Search for the cell housing the specified text and yield its (X, Y) center coordinate. 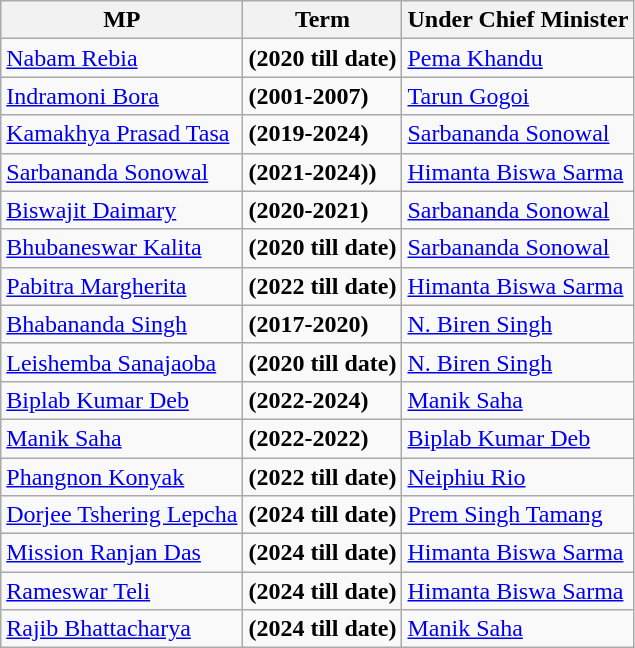
(2022-2022) (322, 438)
Prem Singh Tamang (518, 515)
Rajib Bhattacharya (122, 629)
Leishemba Sanajaoba (122, 362)
(2017-2020) (322, 324)
Rameswar Teli (122, 591)
Neiphiu Rio (518, 477)
Pabitra Margherita (122, 286)
Bhabananda Singh (122, 324)
Pema Khandu (518, 58)
Mission Ranjan Das (122, 553)
Phangnon Konyak (122, 477)
Tarun Gogoi (518, 96)
(2022-2024) (322, 400)
(2021-2024)) (322, 172)
Dorjee Tshering Lepcha (122, 515)
Biswajit Daimary (122, 210)
(2001-2007) (322, 96)
Under Chief Minister (518, 20)
MP (122, 20)
(2020-2021) (322, 210)
Bhubaneswar Kalita (122, 248)
Kamakhya Prasad Tasa (122, 134)
Indramoni Bora (122, 96)
Term (322, 20)
(2019-2024) (322, 134)
Nabam Rebia (122, 58)
